From the cell containing the given text, extract its center point as [x, y] coordinate. 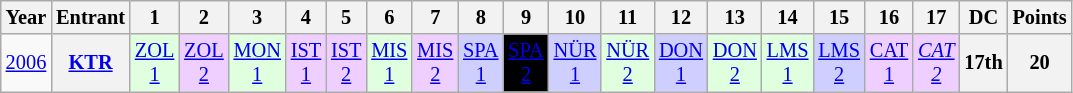
4 [306, 17]
MON1 [258, 63]
Points [1040, 17]
8 [480, 17]
IST1 [306, 63]
6 [389, 17]
LMS2 [839, 63]
NÜR1 [576, 63]
13 [735, 17]
12 [681, 17]
KTR [90, 63]
20 [1040, 63]
LMS1 [788, 63]
2 [204, 17]
ZOL2 [204, 63]
ZOL1 [154, 63]
7 [435, 17]
2006 [26, 63]
17th [983, 63]
NÜR2 [628, 63]
5 [346, 17]
DC [983, 17]
SPA1 [480, 63]
9 [526, 17]
DON2 [735, 63]
15 [839, 17]
MIS1 [389, 63]
11 [628, 17]
1 [154, 17]
Entrant [90, 17]
DON1 [681, 63]
16 [889, 17]
SPA2 [526, 63]
CAT2 [936, 63]
Year [26, 17]
3 [258, 17]
CAT1 [889, 63]
MIS2 [435, 63]
IST2 [346, 63]
10 [576, 17]
17 [936, 17]
14 [788, 17]
